Provide the (X, Y) coordinate of the cell's center where the given text is located.  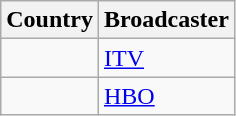
Broadcaster (166, 20)
Country (50, 20)
HBO (166, 96)
ITV (166, 58)
